Return [X, Y] of the center of cell containing provided text 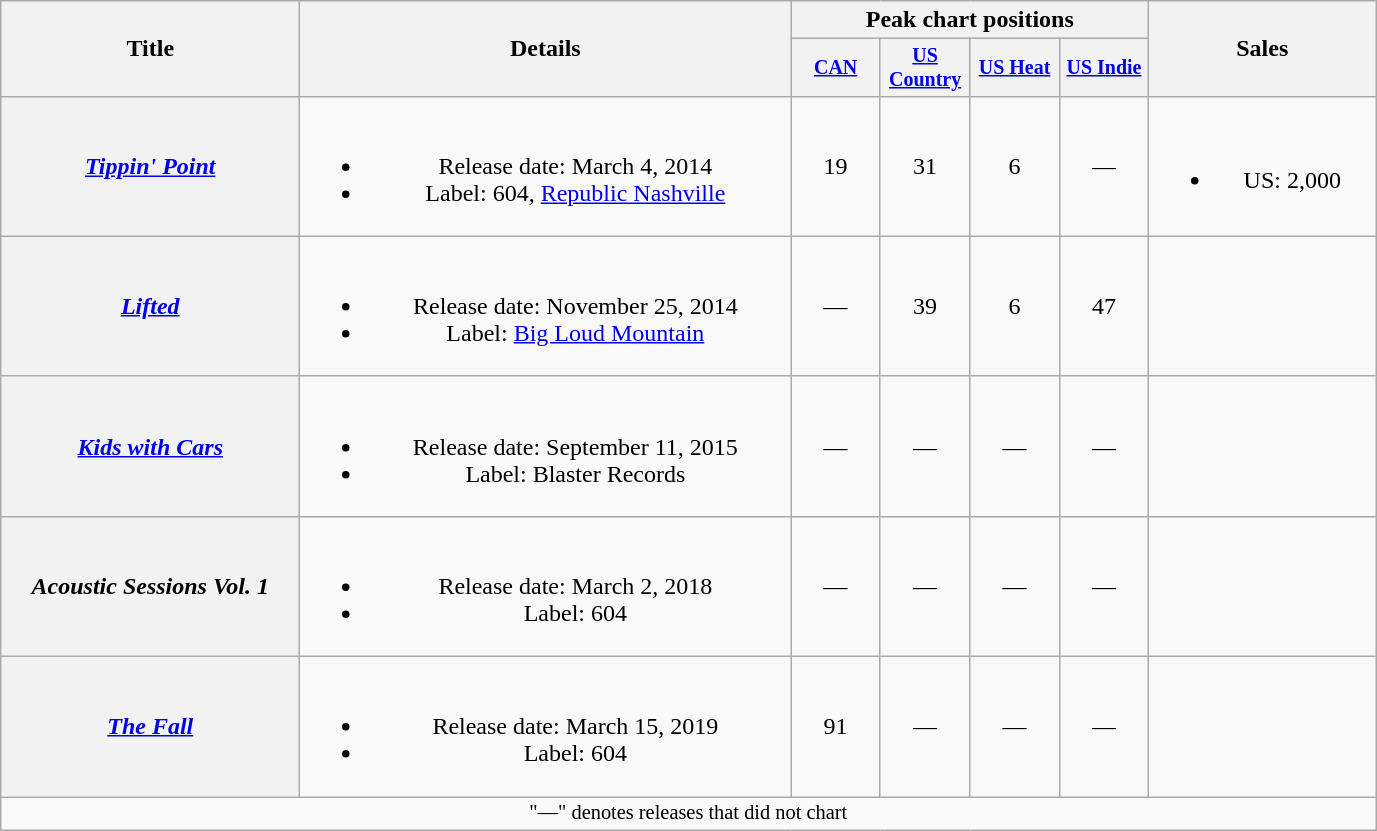
Release date: September 11, 2015Label: Blaster Records [546, 446]
The Fall [150, 727]
Acoustic Sessions Vol. 1 [150, 586]
US Country [924, 68]
Release date: November 25, 2014Label: Big Loud Mountain [546, 306]
39 [924, 306]
CAN [836, 68]
US Indie [1104, 68]
Release date: March 4, 2014Label: 604, Republic Nashville [546, 166]
47 [1104, 306]
US: 2,000 [1262, 166]
Title [150, 49]
19 [836, 166]
31 [924, 166]
Kids with Cars [150, 446]
Details [546, 49]
Release date: March 15, 2019Label: 604 [546, 727]
US Heat [1014, 68]
91 [836, 727]
Peak chart positions [970, 20]
Tippin' Point [150, 166]
Lifted [150, 306]
Release date: March 2, 2018Label: 604 [546, 586]
Sales [1262, 49]
"—" denotes releases that did not chart [688, 814]
